Provide the [x, y] coordinate of the cell's center where the given text is located.  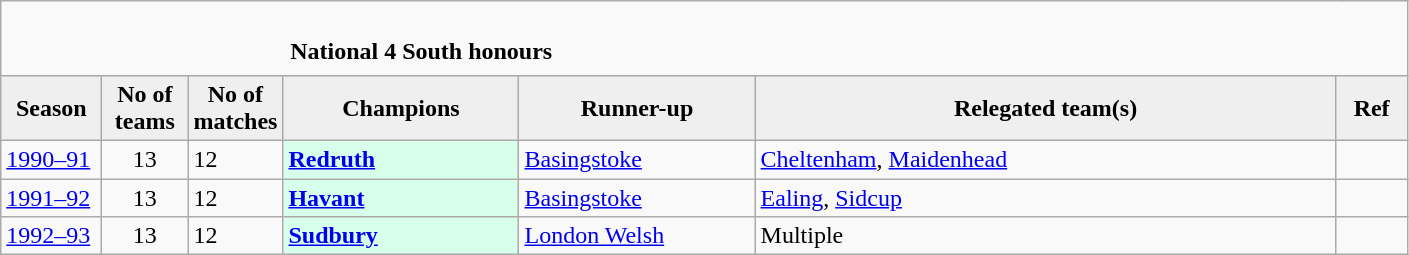
Runner-up [637, 108]
Multiple [1046, 236]
Ref [1372, 108]
Cheltenham, Maidenhead [1046, 159]
No of teams [145, 108]
Relegated team(s) [1046, 108]
1992–93 [52, 236]
1990–91 [52, 159]
Ealing, Sidcup [1046, 197]
Havant [401, 197]
No of matches [236, 108]
Sudbury [401, 236]
Redruth [401, 159]
London Welsh [637, 236]
Champions [401, 108]
Season [52, 108]
1991–92 [52, 197]
